Find where the given text appears and provide that cell's center as [x, y] coordinate. 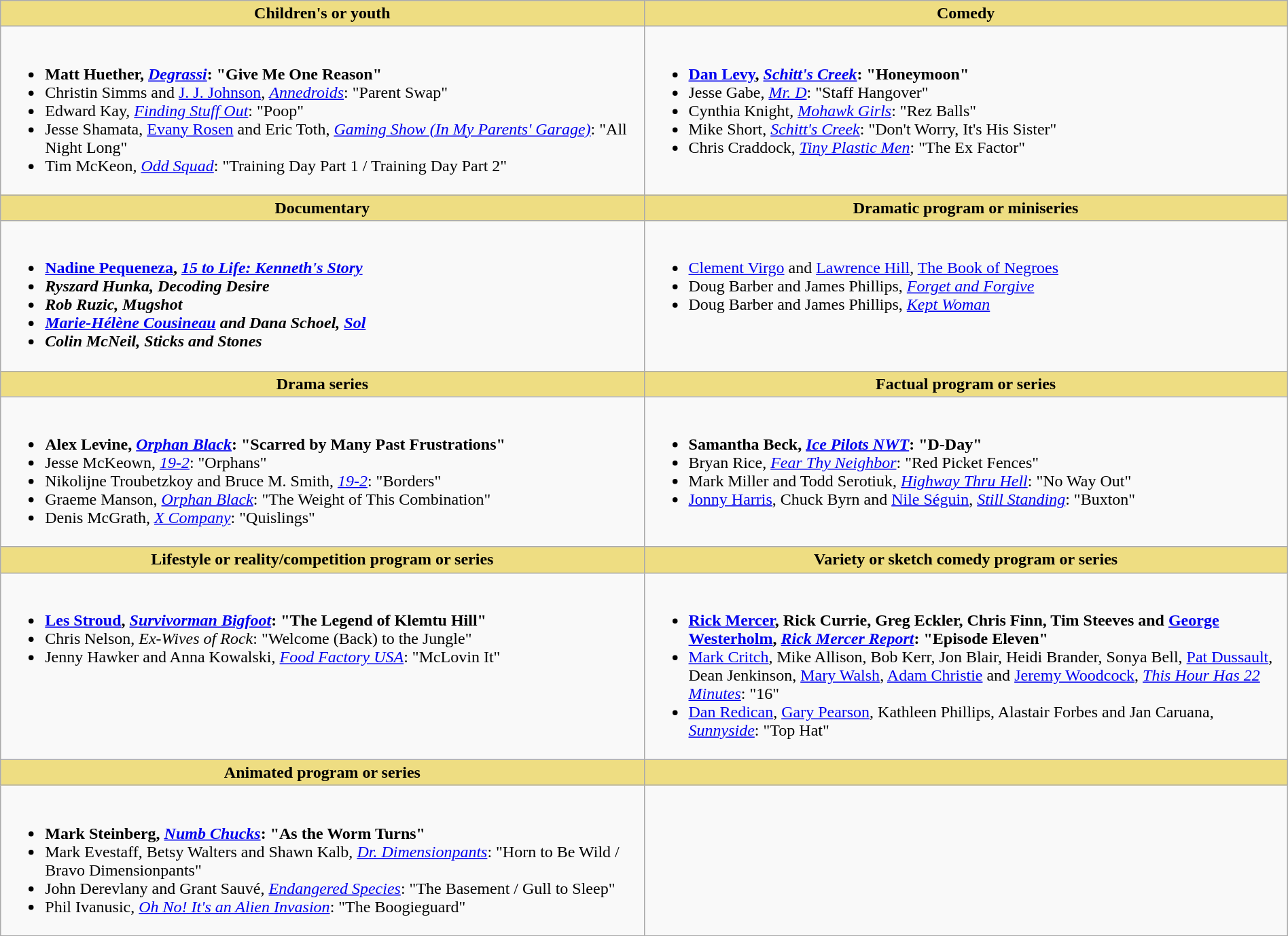
Factual program or series [966, 384]
Documentary [322, 208]
Children's or youth [322, 14]
Animated program or series [322, 772]
Comedy [966, 14]
Lifestyle or reality/competition program or series [322, 560]
Dramatic program or miniseries [966, 208]
Clement Virgo and Lawrence Hill, The Book of NegroesDoug Barber and James Phillips, Forget and ForgiveDoug Barber and James Phillips, Kept Woman [966, 296]
Variety or sketch comedy program or series [966, 560]
Drama series [322, 384]
